Extract the (X, Y) coordinate from the center of the cell holding the provided text.  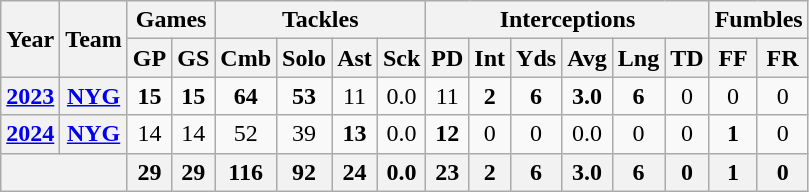
12 (448, 134)
Team (94, 39)
Games (170, 20)
64 (246, 96)
116 (246, 172)
GS (194, 58)
Solo (304, 58)
FF (733, 58)
23 (448, 172)
2024 (30, 134)
52 (246, 134)
2023 (30, 96)
TD (687, 58)
24 (355, 172)
53 (304, 96)
Interceptions (568, 20)
Year (30, 39)
39 (304, 134)
Int (490, 58)
Ast (355, 58)
Tackles (320, 20)
FR (782, 58)
GP (149, 58)
Avg (588, 58)
Yds (536, 58)
13 (355, 134)
Fumbles (758, 20)
Cmb (246, 58)
Sck (401, 58)
Lng (638, 58)
PD (448, 58)
92 (304, 172)
